Determine the (x, y) coordinate at the center of the cell enclosing the given text.  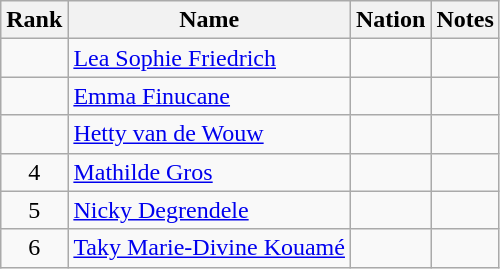
Lea Sophie Friedrich (210, 58)
Mathilde Gros (210, 172)
Nation (390, 20)
Rank (34, 20)
Notes (465, 20)
Nicky Degrendele (210, 210)
Emma Finucane (210, 96)
6 (34, 248)
Name (210, 20)
Taky Marie-Divine Kouamé (210, 248)
4 (34, 172)
Hetty van de Wouw (210, 134)
5 (34, 210)
